Locate the cell with the specified text and output its (x, y) center coordinate. 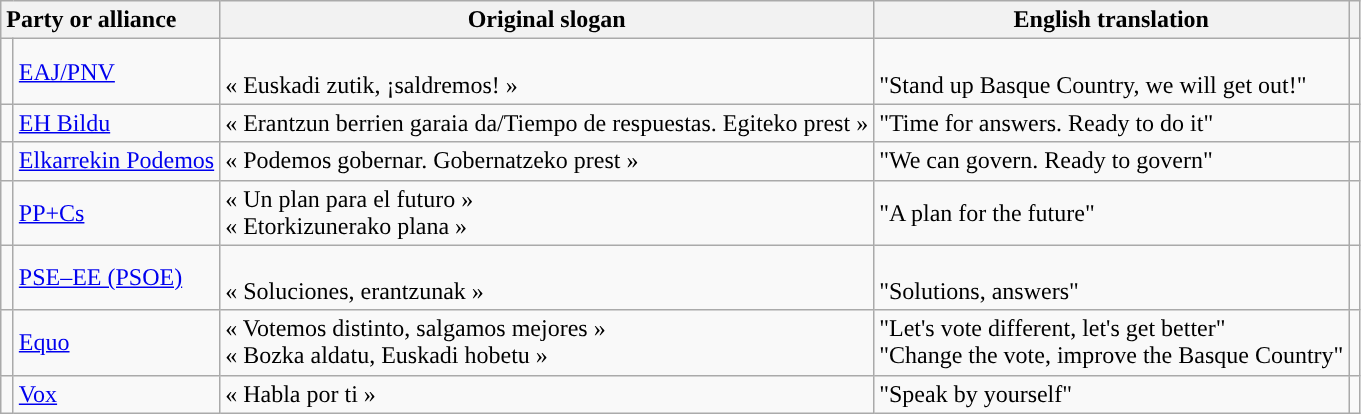
"A plan for the future" (1112, 212)
"Solutions, answers" (1112, 278)
EAJ/PNV (116, 72)
"Speak by yourself" (1112, 394)
« Votemos distinto, salgamos mejores »« Bozka aldatu, Euskadi hobetu » (547, 342)
English translation (1112, 20)
"Let's vote different, let's get better""Change the vote, improve the Basque Country" (1112, 342)
Equo (116, 342)
PSE–EE (PSOE) (116, 278)
« Soluciones, erantzunak » (547, 278)
« Podemos gobernar. Gobernatzeko prest » (547, 161)
Party or alliance (110, 20)
« Erantzun berrien garaia da/Tiempo de respuestas. Egiteko prest » (547, 123)
Original slogan (547, 20)
"Time for answers. Ready to do it" (1112, 123)
« Un plan para el futuro »« Etorkizunerako plana » (547, 212)
PP+Cs (116, 212)
Elkarrekin Podemos (116, 161)
Vox (116, 394)
« Euskadi zutik, ¡saldremos! » (547, 72)
"Stand up Basque Country, we will get out!" (1112, 72)
EH Bildu (116, 123)
« Habla por ti » (547, 394)
"We can govern. Ready to govern" (1112, 161)
